Return the [x, y] coordinate for the center point of the cell that contains the specified text.  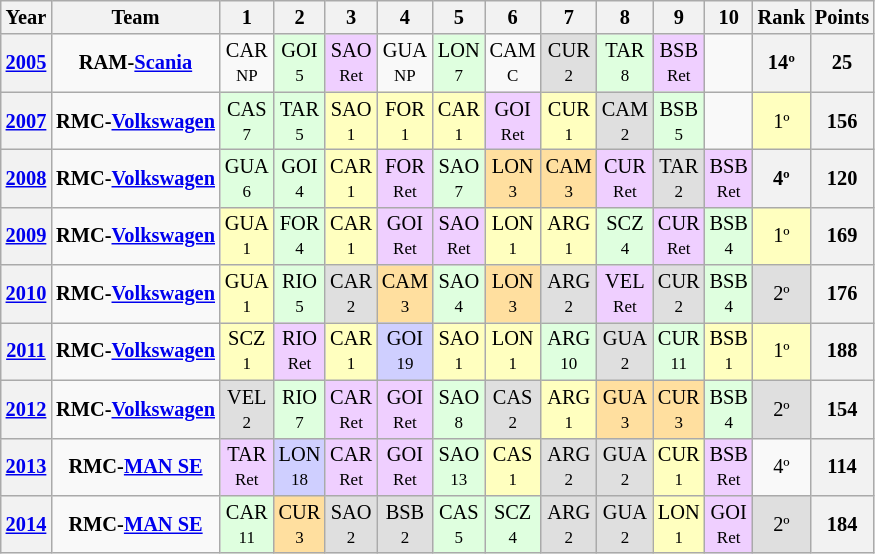
2014 [26, 524]
GOI4 [300, 178]
176 [842, 294]
SCZ1 [247, 351]
FOR1 [405, 121]
SAO8 [459, 409]
CUR11 [679, 351]
114 [842, 467]
SAO7 [459, 178]
GUA6 [247, 178]
Rank [782, 17]
120 [842, 178]
154 [842, 409]
2013 [26, 467]
TARRet [247, 467]
2012 [26, 409]
2007 [26, 121]
GUANP [405, 63]
GOI5 [300, 63]
CARNP [247, 63]
3 [351, 17]
TAR2 [679, 178]
CAMC [513, 63]
184 [842, 524]
14º [782, 63]
FOR4 [300, 236]
CAR2 [351, 294]
BSB2 [405, 524]
2009 [26, 236]
SAO2 [351, 524]
9 [679, 17]
10 [729, 17]
Points [842, 17]
5 [459, 17]
RIORet [300, 351]
2 [300, 17]
BSB5 [679, 121]
4 [405, 17]
156 [842, 121]
CAM2 [625, 121]
RAM-Scania [136, 63]
SAO13 [459, 467]
BSB1 [729, 351]
2010 [26, 294]
7 [569, 17]
GOI19 [405, 351]
RIO7 [300, 409]
CAR11 [247, 524]
VELRet [625, 294]
FORRet [405, 178]
25 [842, 63]
CAS2 [513, 409]
Team [136, 17]
2008 [26, 178]
GUA3 [625, 409]
2005 [26, 63]
CAS1 [513, 467]
8 [625, 17]
RIO5 [300, 294]
TAR8 [625, 63]
1 [247, 17]
6 [513, 17]
LON18 [300, 467]
SAO4 [459, 294]
CAS5 [459, 524]
ARG10 [569, 351]
TAR5 [300, 121]
LON7 [459, 63]
CAS7 [247, 121]
188 [842, 351]
VEL2 [247, 409]
Year [26, 17]
169 [842, 236]
2011 [26, 351]
